For the text-containing cell, return its midpoint in (X, Y) coordinate format. 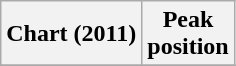
Peakposition (188, 34)
Chart (2011) (72, 34)
